For the text-containing cell, return its midpoint in [x, y] coordinate format. 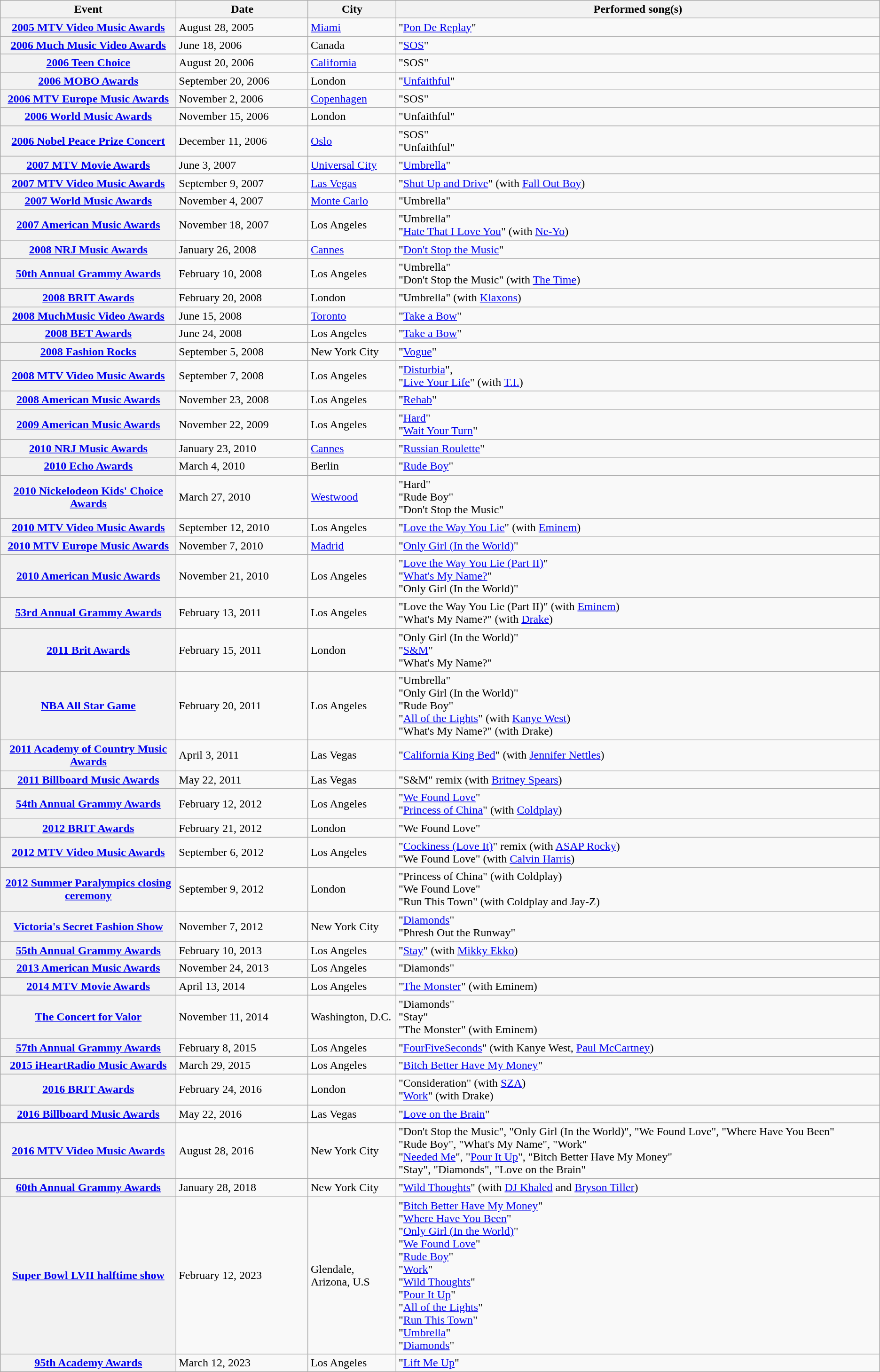
February 12, 2012 [243, 804]
February 8, 2015 [243, 1047]
2014 MTV Movie Awards [88, 986]
50th Annual Grammy Awards [88, 274]
"Hard""Wait Your Turn" [637, 424]
"FourFiveSeconds" (with Kanye West, Paul McCartney) [637, 1047]
"California King Bed" (with Jennifer Nettles) [637, 756]
Berlin [352, 466]
2007 MTV Movie Awards [88, 165]
City [352, 9]
September 6, 2012 [243, 853]
November 11, 2014 [243, 1017]
California [352, 63]
Event [88, 9]
"Bitch Better Have My Money" [637, 1065]
95th Academy Awards [88, 1363]
November 2, 2006 [243, 99]
"Disturbia","Live Your Life" (with T.I.) [637, 376]
The Concert for Valor [88, 1017]
2016 BRIT Awards [88, 1090]
March 29, 2015 [243, 1065]
May 22, 2011 [243, 780]
"Russian Roulette" [637, 448]
2013 American Music Awards [88, 968]
"We Found Love" [637, 828]
Westwood [352, 497]
2006 World Music Awards [88, 117]
2006 Teen Choice [88, 63]
Universal City [352, 165]
"Umbrella""Hate That I Love You" (with Ne-Yo) [637, 225]
"Umbrella" (with Klaxons) [637, 298]
2008 Fashion Rocks [88, 352]
2005 MTV Video Music Awards [88, 27]
June 3, 2007 [243, 165]
2006 Much Music Video Awards [88, 45]
November 4, 2007 [243, 201]
"We Found Love""Princess of China" (with Coldplay) [637, 804]
September 5, 2008 [243, 352]
2010 Echo Awards [88, 466]
57th Annual Grammy Awards [88, 1047]
February 12, 2023 [243, 1276]
"Love the Way You Lie (Part II)""What's My Name?""Only Girl (In the World)" [637, 576]
"Only Girl (In the World)" [637, 545]
September 20, 2006 [243, 81]
November 21, 2010 [243, 576]
"Lift Me Up" [637, 1363]
"The Monster" (with Eminem) [637, 986]
2006 Nobel Peace Prize Concert [88, 141]
August 28, 2005 [243, 27]
2009 American Music Awards [88, 424]
"Vogue" [637, 352]
"Hard""Rude Boy""Don't Stop the Music" [637, 497]
"Don't Stop the Music" [637, 250]
"Consideration" (with SZA)"Work" (with Drake) [637, 1090]
February 15, 2011 [243, 650]
2008 BET Awards [88, 334]
"Umbrella""Only Girl (In the World)""Rude Boy""All of the Lights" (with Kanye West)"What's My Name?" (with Drake) [637, 706]
May 22, 2016 [243, 1113]
2010 Nickelodeon Kids' Choice Awards [88, 497]
"Rude Boy" [637, 466]
January 28, 2018 [243, 1188]
Monte Carlo [352, 201]
February 13, 2011 [243, 613]
"Diamonds""Stay""The Monster" (with Eminem) [637, 1017]
January 26, 2008 [243, 250]
Glendale, Arizona, U.S [352, 1276]
February 10, 2008 [243, 274]
"Only Girl (In the World)""S&M""What's My Name?" [637, 650]
December 11, 2006 [243, 141]
March 4, 2010 [243, 466]
"Shut Up and Drive" (with Fall Out Boy) [637, 183]
Madrid [352, 545]
Miami [352, 27]
November 24, 2013 [243, 968]
2008 MuchMusic Video Awards [88, 316]
September 9, 2007 [243, 183]
March 12, 2023 [243, 1363]
Oslo [352, 141]
Copenhagen [352, 99]
February 21, 2012 [243, 828]
April 3, 2011 [243, 756]
January 23, 2010 [243, 448]
2008 MTV Video Music Awards [88, 376]
February 10, 2013 [243, 950]
February 20, 2008 [243, 298]
November 18, 2007 [243, 225]
Washington, D.C. [352, 1017]
2007 MTV Video Music Awards [88, 183]
Canada [352, 45]
"Umbrella""Don't Stop the Music" (with The Time) [637, 274]
Victoria's Secret Fashion Show [88, 926]
54th Annual Grammy Awards [88, 804]
2008 BRIT Awards [88, 298]
"Stay" (with Mikky Ekko) [637, 950]
2016 Billboard Music Awards [88, 1113]
55th Annual Grammy Awards [88, 950]
2011 Billboard Music Awards [88, 780]
2011 Academy of Country Music Awards [88, 756]
60th Annual Grammy Awards [88, 1188]
2006 MOBO Awards [88, 81]
2010 MTV Video Music Awards [88, 527]
June 18, 2006 [243, 45]
"Rehab" [637, 400]
2008 NRJ Music Awards [88, 250]
"Princess of China" (with Coldplay)"We Found Love""Run This Town" (with Coldplay and Jay-Z) [637, 889]
November 23, 2008 [243, 400]
"Wild Thoughts" (with DJ Khaled and Bryson Tiller) [637, 1188]
June 24, 2008 [243, 334]
"Pon De Replay" [637, 27]
April 13, 2014 [243, 986]
2010 MTV Europe Music Awards [88, 545]
"Diamonds" [637, 968]
Performed song(s) [637, 9]
June 15, 2008 [243, 316]
Super Bowl LVII halftime show [88, 1276]
March 27, 2010 [243, 497]
February 20, 2011 [243, 706]
February 24, 2016 [243, 1090]
September 7, 2008 [243, 376]
September 12, 2010 [243, 527]
2010 NRJ Music Awards [88, 448]
2007 World Music Awards [88, 201]
Toronto [352, 316]
"Love the Way You Lie (Part II)" (with Eminem)"What's My Name?" (with Drake) [637, 613]
November 7, 2012 [243, 926]
November 15, 2006 [243, 117]
2016 MTV Video Music Awards [88, 1151]
NBA All Star Game [88, 706]
2015 iHeartRadio Music Awards [88, 1065]
September 9, 2012 [243, 889]
"Love the Way You Lie" (with Eminem) [637, 527]
2012 Summer Paralympics closing ceremony [88, 889]
"Love on the Brain" [637, 1113]
August 28, 2016 [243, 1151]
"Cockiness (Love It)" remix (with ASAP Rocky)"We Found Love" (with Calvin Harris) [637, 853]
2011 Brit Awards [88, 650]
November 7, 2010 [243, 545]
2012 MTV Video Music Awards [88, 853]
Date [243, 9]
2006 MTV Europe Music Awards [88, 99]
2007 American Music Awards [88, 225]
2008 American Music Awards [88, 400]
"Diamonds""Phresh Out the Runway" [637, 926]
"S&M" remix (with Britney Spears) [637, 780]
August 20, 2006 [243, 63]
2010 American Music Awards [88, 576]
"SOS""Unfaithful" [637, 141]
2012 BRIT Awards [88, 828]
53rd Annual Grammy Awards [88, 613]
November 22, 2009 [243, 424]
